Output the (x, y) coordinate of the center of the cell containing the given text.  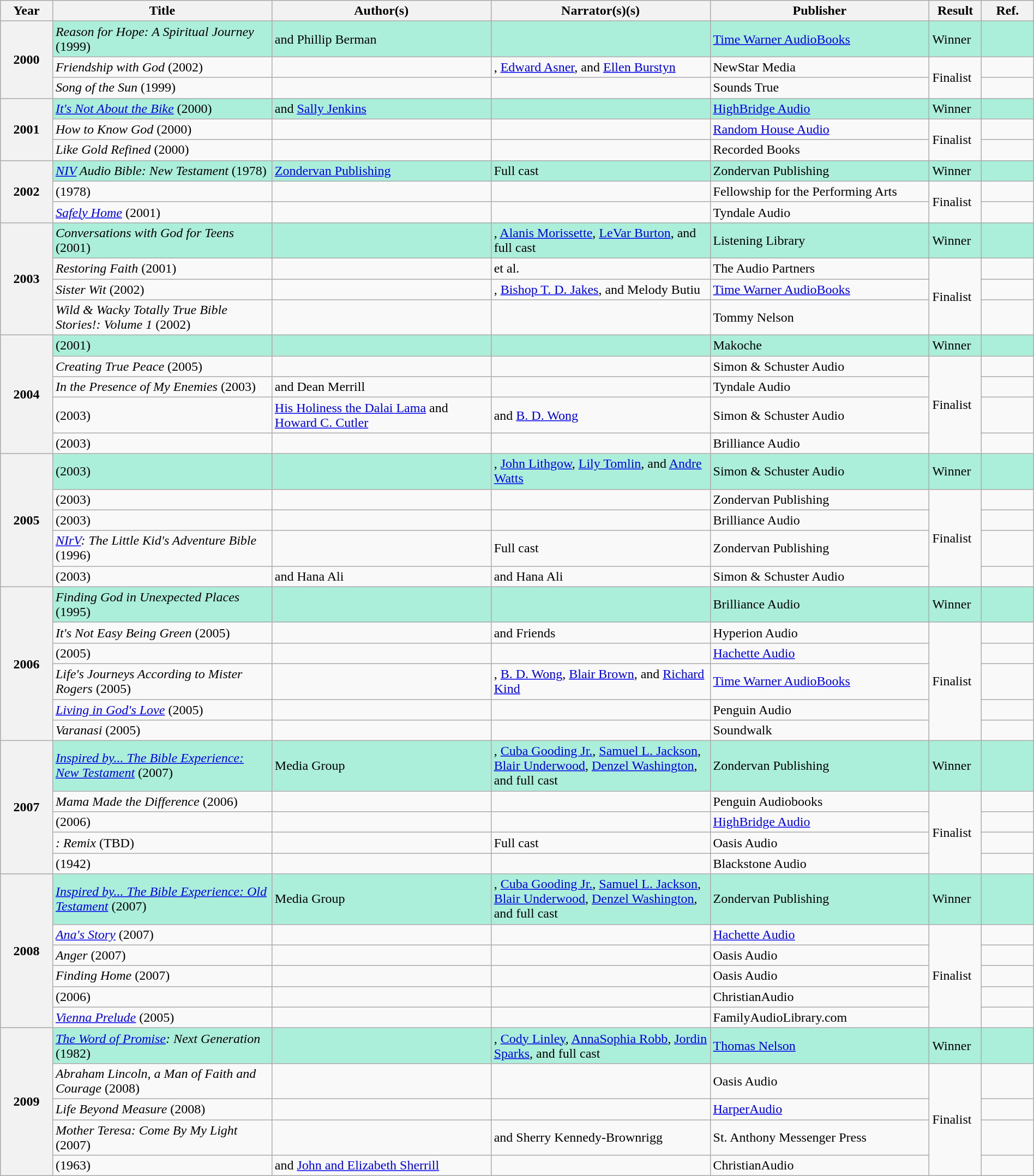
Vienna Prelude (2005) (162, 1017)
, Edward Asner, and Ellen Burstyn (600, 67)
NewStar Media (820, 67)
It's Not Easy Being Green (2005) (162, 632)
and Sally Jenkins (381, 108)
FamilyAudioLibrary.com (820, 1017)
Anger (2007) (162, 955)
(1963) (162, 1166)
, B. D. Wong, Blair Brown, and Richard Kind (600, 682)
, Alanis Morissette, LeVar Burton, and full cast (600, 240)
and Dean Merrill (381, 387)
Random House Audio (820, 129)
Thomas Nelson (820, 1046)
Restoring Faith (2001) (162, 268)
Narrator(s)(s) (600, 11)
Varanasi (2005) (162, 731)
Abraham Lincoln, a Man of Faith and Courage (2008) (162, 1081)
Living in God's Love (2005) (162, 709)
, Bishop T. D. Jakes, and Melody Butiu (600, 290)
Penguin Audiobooks (820, 801)
2005 (27, 520)
NIrV: The Little Kid's Adventure Bible (1996) (162, 548)
Friendship with God (2002) (162, 67)
Publisher (820, 11)
Inspired by... The Bible Experience: Old Testament (2007) (162, 899)
His Holiness the Dalai Lama and Howard C. Cutler (381, 415)
Conversations with God for Teens (2001) (162, 240)
, John Lithgow, Lily Tomlin, and Andre Watts (600, 471)
The Word of Promise: Next Generation (1982) (162, 1046)
and John and Elizabeth Sherrill (381, 1166)
2004 (27, 395)
How to Know God (2000) (162, 129)
Tommy Nelson (820, 317)
NIV Audio Bible: New Testament (1978) (162, 171)
(1942) (162, 864)
Mother Teresa: Come By My Light (2007) (162, 1137)
(2001) (162, 346)
2008 (27, 951)
2000 (27, 60)
Ref. (1008, 11)
, Cody Linley, AnnaSophia Robb, Jordin Sparks, and full cast (600, 1046)
Listening Library (820, 240)
Life Beyond Measure (2008) (162, 1109)
Finding Home (2007) (162, 976)
HarperAudio (820, 1109)
Result (955, 11)
Wild & Wacky Totally True Bible Stories!: Volume 1 (2002) (162, 317)
Song of the Sun (1999) (162, 88)
Sister Wit (2002) (162, 290)
Mama Made the Difference (2006) (162, 801)
2003 (27, 279)
In the Presence of My Enemies (2003) (162, 387)
Finding God in Unexpected Places (1995) (162, 604)
Fellowship for the Performing Arts (820, 191)
and Friends (600, 632)
It's Not About the Bike (2000) (162, 108)
Like Gold Refined (2000) (162, 150)
Author(s) (381, 11)
Reason for Hope: A Spiritual Journey (1999) (162, 39)
and Sherry Kennedy-Brownrigg (600, 1137)
(1978) (162, 191)
and B. D. Wong (600, 415)
2009 (27, 1101)
The Audio Partners (820, 268)
Blackstone Audio (820, 864)
Hyperion Audio (820, 632)
Year (27, 11)
St. Anthony Messenger Press (820, 1137)
Recorded Books (820, 150)
Title (162, 11)
: Remix (TBD) (162, 843)
et al. (600, 268)
2006 (27, 664)
2002 (27, 191)
2001 (27, 129)
and Phillip Berman (381, 39)
Ana's Story (2007) (162, 934)
(2005) (162, 653)
Makoche (820, 346)
Creating True Peace (2005) (162, 366)
Safely Home (2001) (162, 212)
Life's Journeys According to Mister Rogers (2005) (162, 682)
Penguin Audio (820, 709)
Inspired by... The Bible Experience: New Testament (2007) (162, 766)
Sounds True (820, 88)
Soundwalk (820, 731)
2007 (27, 807)
